Detect which cell encompasses the target text, then output its [X, Y] center coordinate. 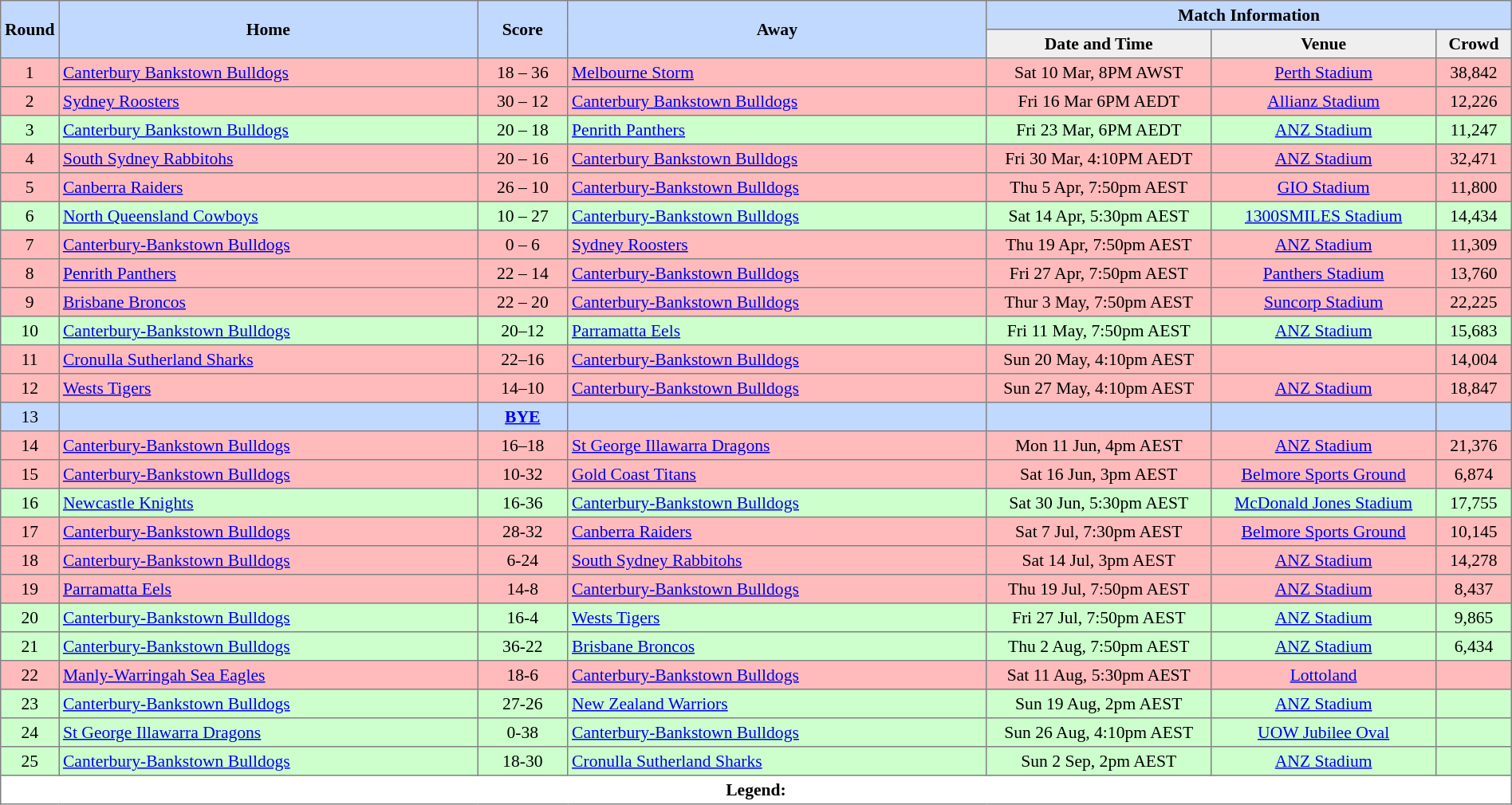
Sun 19 Aug, 2pm AEST [1099, 704]
11 [30, 359]
Round [30, 29]
1 [30, 73]
14,004 [1474, 359]
Panthers Stadium [1324, 273]
North Queensland Cowboys [268, 216]
14–10 [523, 388]
11,309 [1474, 245]
Sat 30 Jun, 5:30pm AEST [1099, 503]
23 [30, 704]
16-4 [523, 618]
22,225 [1474, 302]
17,755 [1474, 503]
Sat 10 Mar, 8PM AWST [1099, 73]
Newcastle Knights [268, 503]
22 – 14 [523, 273]
9,865 [1474, 618]
Sun 27 May, 4:10pm AEST [1099, 388]
18,847 [1474, 388]
Gold Coast Titans [777, 474]
Date and Time [1099, 44]
14 [30, 446]
Melbourne Storm [777, 73]
Sat 14 Jul, 3pm AEST [1099, 560]
Perth Stadium [1324, 73]
6,434 [1474, 646]
Fri 30 Mar, 4:10PM AEDT [1099, 159]
16 [30, 503]
5 [30, 187]
28-32 [523, 532]
Allianz Stadium [1324, 101]
Thu 19 Apr, 7:50pm AEST [1099, 245]
BYE [523, 417]
New Zealand Warriors [777, 704]
15,683 [1474, 331]
Away [777, 29]
17 [30, 532]
Thu 19 Jul, 7:50pm AEST [1099, 589]
20 – 18 [523, 130]
Suncorp Stadium [1324, 302]
25 [30, 761]
6-24 [523, 560]
9 [30, 302]
8 [30, 273]
Fri 27 Jul, 7:50pm AEST [1099, 618]
20 [30, 618]
McDonald Jones Stadium [1324, 503]
Sat 11 Aug, 5:30pm AEST [1099, 675]
Legend: [756, 790]
22 – 20 [523, 302]
22 [30, 675]
21 [30, 646]
Thu 2 Aug, 7:50pm AEST [1099, 646]
16-36 [523, 503]
10-32 [523, 474]
14,278 [1474, 560]
7 [30, 245]
Sun 2 Sep, 2pm AEST [1099, 761]
10 – 27 [523, 216]
16–18 [523, 446]
6 [30, 216]
12 [30, 388]
3 [30, 130]
Fri 23 Mar, 6PM AEDT [1099, 130]
11,247 [1474, 130]
Lottoland [1324, 675]
13 [30, 417]
14,434 [1474, 216]
Sat 14 Apr, 5:30pm AEST [1099, 216]
24 [30, 732]
38,842 [1474, 73]
32,471 [1474, 159]
Crowd [1474, 44]
Fri 16 Mar 6PM AEDT [1099, 101]
Fri 27 Apr, 7:50pm AEST [1099, 273]
8,437 [1474, 589]
GIO Stadium [1324, 187]
20 – 16 [523, 159]
Fri 11 May, 7:50pm AEST [1099, 331]
Sun 20 May, 4:10pm AEST [1099, 359]
13,760 [1474, 273]
14-8 [523, 589]
15 [30, 474]
36-22 [523, 646]
UOW Jubilee Oval [1324, 732]
Manly-Warringah Sea Eagles [268, 675]
Match Information [1249, 15]
Sun 26 Aug, 4:10pm AEST [1099, 732]
19 [30, 589]
18 – 36 [523, 73]
Home [268, 29]
2 [30, 101]
20–12 [523, 331]
12,226 [1474, 101]
10 [30, 331]
6,874 [1474, 474]
18 [30, 560]
0 – 6 [523, 245]
21,376 [1474, 446]
22–16 [523, 359]
Thur 3 May, 7:50pm AEST [1099, 302]
1300SMILES Stadium [1324, 216]
18-30 [523, 761]
Score [523, 29]
27-26 [523, 704]
30 – 12 [523, 101]
4 [30, 159]
Thu 5 Apr, 7:50pm AEST [1099, 187]
26 – 10 [523, 187]
Sat 7 Jul, 7:30pm AEST [1099, 532]
0-38 [523, 732]
10,145 [1474, 532]
Sat 16 Jun, 3pm AEST [1099, 474]
18-6 [523, 675]
Venue [1324, 44]
Mon 11 Jun, 4pm AEST [1099, 446]
11,800 [1474, 187]
